Identify which cell holds the provided text, then report its (x, y) central coordinate. 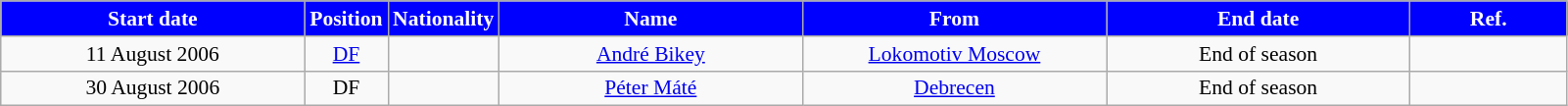
Position (347, 19)
Debrecen (954, 88)
11 August 2006 (153, 54)
30 August 2006 (153, 88)
From (954, 19)
Péter Máté (650, 88)
Lokomotiv Moscow (954, 54)
Start date (153, 19)
Ref. (1489, 19)
Name (650, 19)
Nationality (443, 19)
André Bikey (650, 54)
End date (1259, 19)
